Detect which cell encompasses the target text, then output its (x, y) center coordinate. 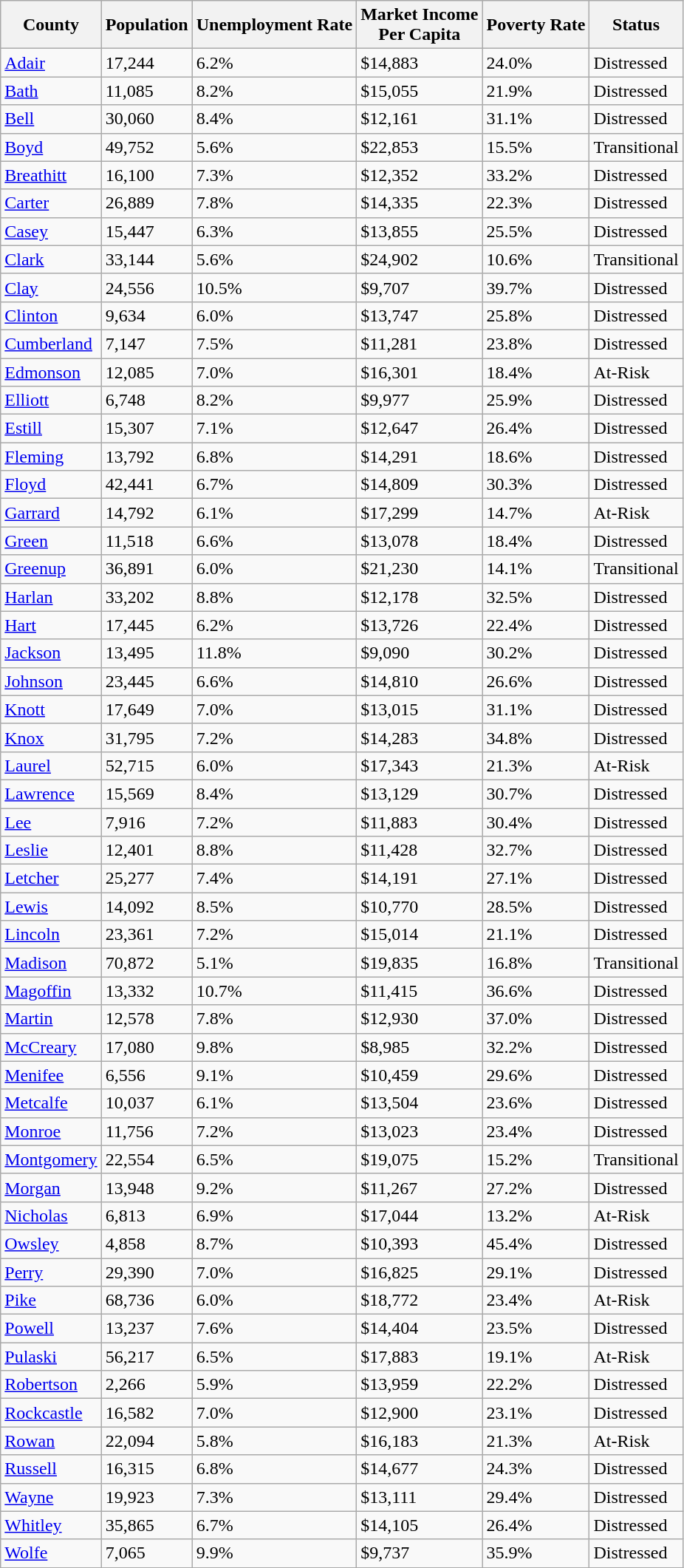
7,916 (146, 822)
Letcher (51, 879)
12,085 (146, 372)
$14,105 (420, 1525)
Carter (51, 203)
Jackson (51, 653)
22,094 (146, 1441)
Lee (51, 822)
$9,707 (420, 287)
$14,677 (420, 1469)
Hart (51, 625)
Unemployment Rate (274, 25)
Bath (51, 91)
6,556 (146, 1075)
10,037 (146, 1103)
$17,299 (420, 513)
32.5% (536, 597)
$15,014 (420, 935)
35,865 (146, 1525)
13,332 (146, 991)
Perry (51, 1272)
Johnson (51, 681)
Greenup (51, 569)
28.5% (536, 907)
2,266 (146, 1385)
Clinton (51, 316)
23.5% (536, 1329)
$12,161 (420, 119)
$12,352 (420, 175)
14.7% (536, 513)
$15,055 (420, 91)
17,649 (146, 709)
29.4% (536, 1497)
$19,075 (420, 1159)
21.9% (536, 91)
35.9% (536, 1553)
6.9% (274, 1216)
9.9% (274, 1553)
Lincoln (51, 935)
Knox (51, 737)
5.1% (274, 963)
Bell (51, 119)
10.6% (536, 259)
27.2% (536, 1187)
$10,770 (420, 907)
Madison (51, 963)
16,315 (146, 1469)
$14,810 (420, 681)
$11,267 (420, 1187)
7.6% (274, 1329)
Green (51, 541)
15.5% (536, 147)
70,872 (146, 963)
Pike (51, 1301)
$16,301 (420, 372)
Adair (51, 63)
25,277 (146, 879)
11,518 (146, 541)
16.8% (536, 963)
Wolfe (51, 1553)
29.1% (536, 1272)
30.2% (536, 653)
$13,747 (420, 316)
$12,647 (420, 429)
$10,393 (420, 1244)
15,307 (146, 429)
22.2% (536, 1385)
6,813 (146, 1216)
Pulaski (51, 1357)
29,390 (146, 1272)
Knott (51, 709)
$14,809 (420, 485)
32.7% (536, 851)
County (51, 25)
45.4% (536, 1244)
Montgomery (51, 1159)
25.9% (536, 400)
$13,959 (420, 1385)
32.2% (536, 1047)
33.2% (536, 175)
Edmonson (51, 372)
$17,343 (420, 766)
$11,428 (420, 851)
36,891 (146, 569)
Nicholas (51, 1216)
9.8% (274, 1047)
17,080 (146, 1047)
10.5% (274, 287)
33,202 (146, 597)
Russell (51, 1469)
Whitley (51, 1525)
$13,111 (420, 1497)
23,445 (146, 681)
17,445 (146, 625)
24.0% (536, 63)
$10,459 (420, 1075)
Floyd (51, 485)
14,092 (146, 907)
39.7% (536, 287)
$13,504 (420, 1103)
11,756 (146, 1131)
4,858 (146, 1244)
Status (636, 25)
Wayne (51, 1497)
Leslie (51, 851)
$12,930 (420, 1019)
$11,281 (420, 344)
16,100 (146, 175)
7,065 (146, 1553)
13,948 (146, 1187)
26.6% (536, 681)
Harlan (51, 597)
$21,230 (420, 569)
6,748 (146, 400)
Monroe (51, 1131)
$14,191 (420, 879)
7.1% (274, 429)
$14,883 (420, 63)
$16,825 (420, 1272)
11.8% (274, 653)
Fleming (51, 457)
14,792 (146, 513)
13,792 (146, 457)
Poverty Rate (536, 25)
McCreary (51, 1047)
30.4% (536, 822)
$13,015 (420, 709)
24.3% (536, 1469)
31,795 (146, 737)
Casey (51, 231)
Owsley (51, 1244)
Lawrence (51, 794)
$9,090 (420, 653)
9.1% (274, 1075)
Martin (51, 1019)
Clark (51, 259)
24,556 (146, 287)
30.7% (536, 794)
$17,044 (420, 1216)
13.2% (536, 1216)
25.5% (536, 231)
$16,183 (420, 1441)
25.8% (536, 316)
56,217 (146, 1357)
8.5% (274, 907)
5.8% (274, 1441)
12,578 (146, 1019)
$9,977 (420, 400)
Magoffin (51, 991)
13,495 (146, 653)
19.1% (536, 1357)
Rockcastle (51, 1413)
$13,078 (420, 541)
22,554 (146, 1159)
$13,726 (420, 625)
68,736 (146, 1301)
Metcalfe (51, 1103)
11,085 (146, 91)
Population (146, 25)
Morgan (51, 1187)
42,441 (146, 485)
9,634 (146, 316)
$12,900 (420, 1413)
Laurel (51, 766)
13,237 (146, 1329)
Estill (51, 429)
Lewis (51, 907)
$14,283 (420, 737)
$24,902 (420, 259)
33,144 (146, 259)
14.1% (536, 569)
$13,023 (420, 1131)
30.3% (536, 485)
$8,985 (420, 1047)
18.6% (536, 457)
Boyd (51, 147)
$14,335 (420, 203)
21.1% (536, 935)
15,569 (146, 794)
30,060 (146, 119)
$13,129 (420, 794)
Garrard (51, 513)
36.6% (536, 991)
19,923 (146, 1497)
$14,291 (420, 457)
23.8% (536, 344)
$9,737 (420, 1553)
15.2% (536, 1159)
7.5% (274, 344)
16,582 (146, 1413)
Market Income Per Capita (420, 25)
23.6% (536, 1103)
10.7% (274, 991)
27.1% (536, 879)
7.4% (274, 879)
$18,772 (420, 1301)
6.3% (274, 231)
7,147 (146, 344)
Clay (51, 287)
Powell (51, 1329)
12,401 (146, 851)
26,889 (146, 203)
52,715 (146, 766)
$17,883 (420, 1357)
17,244 (146, 63)
5.9% (274, 1385)
9.2% (274, 1187)
$14,404 (420, 1329)
$11,415 (420, 991)
Robertson (51, 1385)
22.3% (536, 203)
$12,178 (420, 597)
$22,853 (420, 147)
34.8% (536, 737)
Cumberland (51, 344)
15,447 (146, 231)
Rowan (51, 1441)
49,752 (146, 147)
23.1% (536, 1413)
29.6% (536, 1075)
37.0% (536, 1019)
$13,855 (420, 231)
$19,835 (420, 963)
Elliott (51, 400)
23,361 (146, 935)
Breathitt (51, 175)
8.7% (274, 1244)
22.4% (536, 625)
$11,883 (420, 822)
Menifee (51, 1075)
